Output the (X, Y) coordinate of the center of the cell containing the given text.  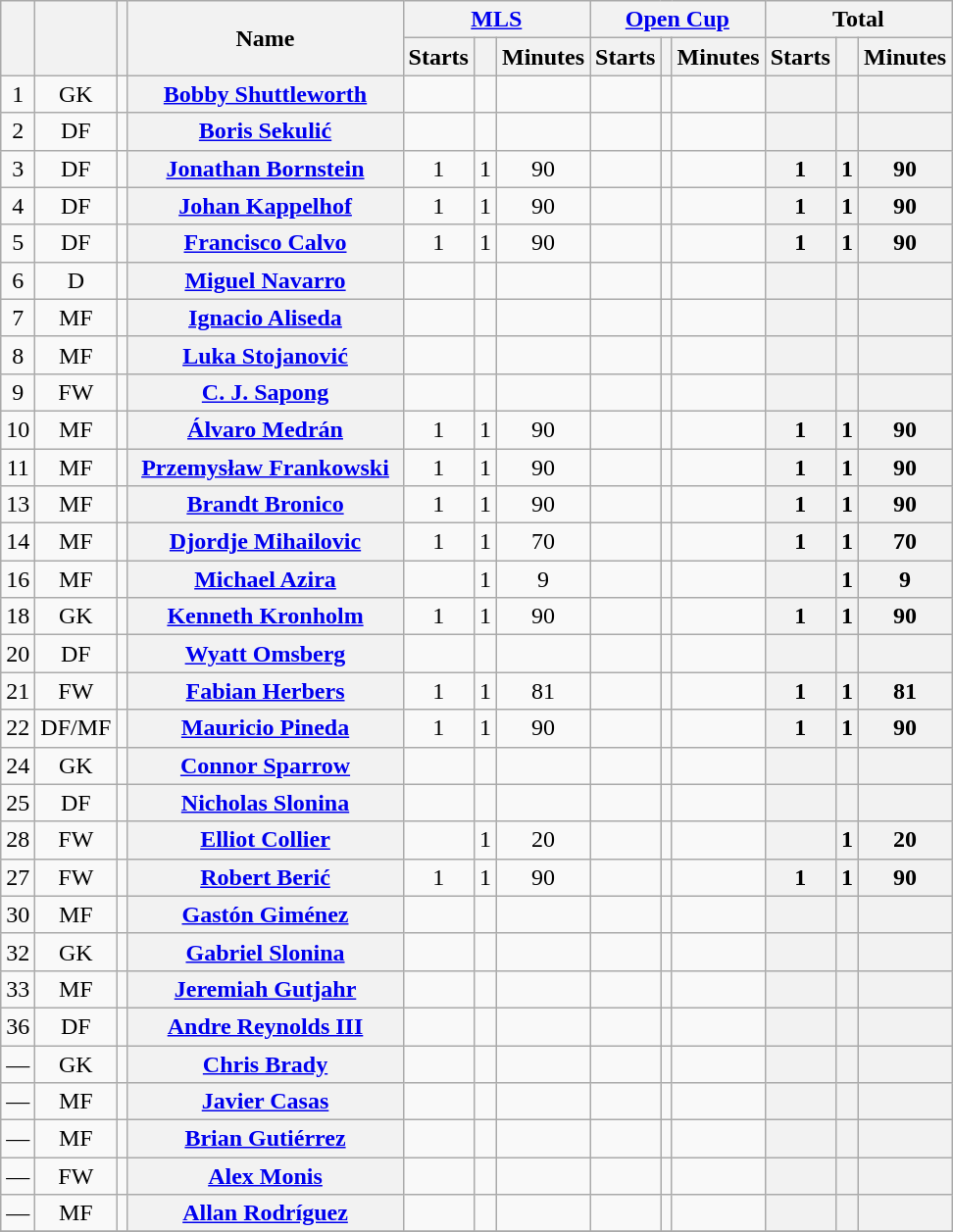
36 (18, 1026)
Johan Kappelhof (265, 206)
8 (18, 355)
C. J. Sapong (265, 392)
Kenneth Kronholm (265, 616)
Jonathan Bornstein (265, 169)
13 (18, 505)
Name (265, 38)
Boris Sekulić (265, 131)
18 (18, 616)
27 (18, 877)
Fabian Herbers (265, 691)
Francisco Calvo (265, 243)
Robert Berić (265, 877)
Total (859, 20)
Mauricio Pineda (265, 728)
Open Cup (678, 20)
Gabriel Slonina (265, 952)
33 (18, 989)
11 (18, 468)
Djordje Mihailovic (265, 542)
DF/MF (76, 728)
Miguel Navarro (265, 280)
Brian Gutiérrez (265, 1139)
6 (18, 280)
7 (18, 318)
Javier Casas (265, 1102)
Andre Reynolds III (265, 1026)
21 (18, 691)
32 (18, 952)
Alex Monis (265, 1176)
Connor Sparrow (265, 765)
Nicholas Slonina (265, 803)
30 (18, 914)
4 (18, 206)
MLS (496, 20)
Gastón Giménez (265, 914)
Michael Azira (265, 579)
Ignacio Aliseda (265, 318)
24 (18, 765)
14 (18, 542)
Wyatt Omsberg (265, 654)
D (76, 280)
10 (18, 429)
Luka Stojanović (265, 355)
Elliot Collier (265, 840)
Chris Brady (265, 1063)
16 (18, 579)
Álvaro Medrán (265, 429)
28 (18, 840)
Brandt Bronico (265, 505)
2 (18, 131)
Jeremiah Gutjahr (265, 989)
Bobby Shuttleworth (265, 94)
25 (18, 803)
5 (18, 243)
3 (18, 169)
22 (18, 728)
Allan Rodríguez (265, 1213)
Przemysław Frankowski (265, 468)
